Pinpoint the cell where the given text exists, returning its (x, y) midpoint coordinate. 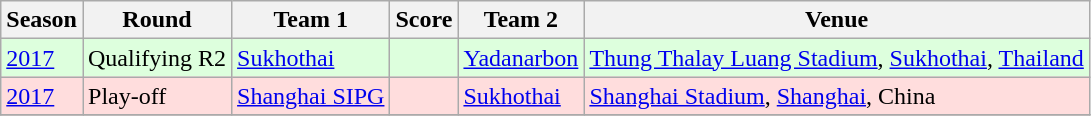
Qualifying R2 (156, 58)
Venue (836, 20)
Team 1 (311, 20)
Shanghai Stadium, Shanghai, China (836, 96)
Season (42, 20)
Play-off (156, 96)
Thung Thalay Luang Stadium, Sukhothai, Thailand (836, 58)
Round (156, 20)
Team 2 (521, 20)
Yadanarbon (521, 58)
Shanghai SIPG (311, 96)
Score (424, 20)
